Output the (x, y) coordinate of the center of the cell containing the given text.  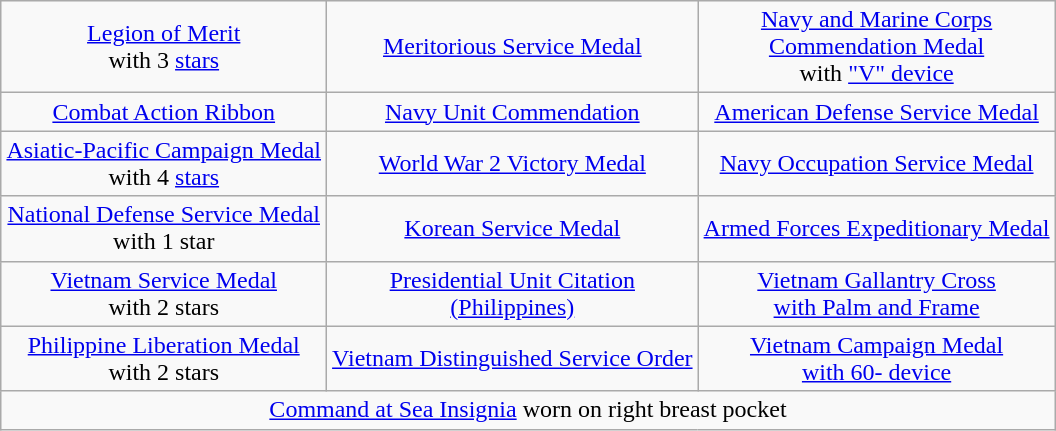
American Defense Service Medal (876, 112)
Meritorious Service Medal (513, 47)
Vietnam Campaign Medalwith 60- device (876, 358)
Navy Unit Commendation (513, 112)
Navy and Marine CorpsCommendation Medalwith "V" device (876, 47)
World War 2 Victory Medal (513, 164)
Korean Service Medal (513, 228)
Presidential Unit Citation(Philippines) (513, 294)
Navy Occupation Service Medal (876, 164)
Vietnam Service Medalwith 2 stars (164, 294)
Asiatic-Pacific Campaign Medalwith 4 stars (164, 164)
Vietnam Distinguished Service Order (513, 358)
Combat Action Ribbon (164, 112)
Armed Forces Expeditionary Medal (876, 228)
Philippine Liberation Medalwith 2 stars (164, 358)
Vietnam Gallantry Crosswith Palm and Frame (876, 294)
Legion of Meritwith 3 stars (164, 47)
National Defense Service Medalwith 1 star (164, 228)
Command at Sea Insignia worn on right breast pocket (528, 410)
